Output the [x, y] coordinate of the center of the cell containing the given text.  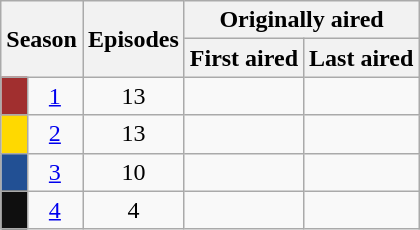
10 [133, 172]
Season [42, 39]
2 [54, 134]
Last aired [362, 58]
First aired [244, 58]
Originally aired [302, 20]
Episodes [133, 39]
1 [54, 96]
3 [54, 172]
